Extract the [x, y] coordinate from the center of the cell holding the provided text.  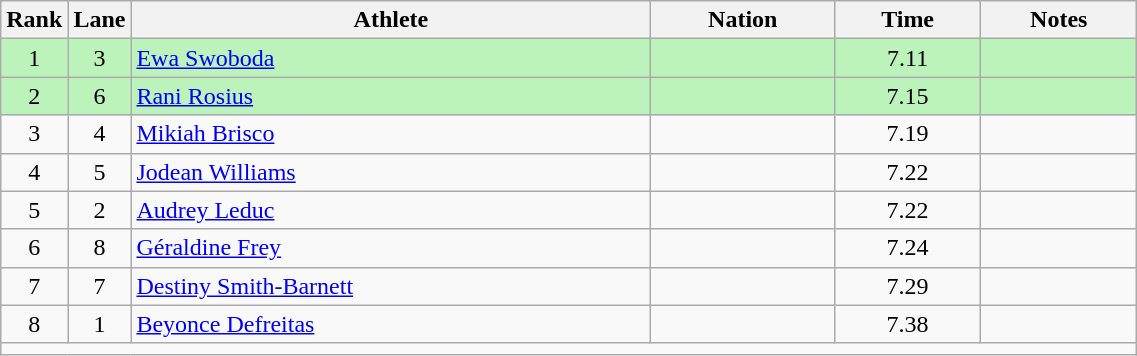
Nation [743, 20]
Rani Rosius [391, 96]
Notes [1059, 20]
7.19 [908, 134]
Mikiah Brisco [391, 134]
7.38 [908, 324]
Lane [100, 20]
Athlete [391, 20]
Rank [34, 20]
7.11 [908, 58]
7.15 [908, 96]
Audrey Leduc [391, 210]
Ewa Swoboda [391, 58]
Time [908, 20]
Jodean Williams [391, 172]
Beyonce Defreitas [391, 324]
Destiny Smith-Barnett [391, 286]
7.29 [908, 286]
7.24 [908, 248]
Géraldine Frey [391, 248]
